Find where the given text appears and provide that cell's center as (X, Y) coordinate. 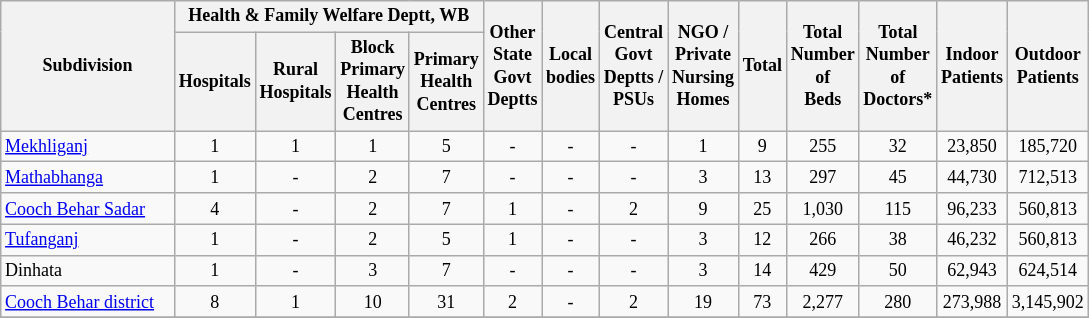
10 (373, 302)
1,030 (822, 208)
TotalNumberofBeds (822, 66)
429 (822, 270)
46,232 (972, 240)
273,988 (972, 302)
Subdivision (88, 66)
14 (762, 270)
8 (214, 302)
TotalNumberofDoctors* (898, 66)
23,850 (972, 146)
IndoorPatients (972, 66)
NGO /PrivateNursingHomes (704, 66)
62,943 (972, 270)
32 (898, 146)
Dinhata (88, 270)
12 (762, 240)
CentralGovtDeptts /PSUs (633, 66)
25 (762, 208)
31 (446, 302)
Health & Family Welfare Deptt, WB (328, 16)
Cooch Behar district (88, 302)
45 (898, 178)
Mekhliganj (88, 146)
73 (762, 302)
4 (214, 208)
2,277 (822, 302)
Tufanganj (88, 240)
624,514 (1048, 270)
13 (762, 178)
BlockPrimaryHealthCentres (373, 82)
Cooch Behar Sadar (88, 208)
712,513 (1048, 178)
Total (762, 66)
280 (898, 302)
3,145,902 (1048, 302)
115 (898, 208)
38 (898, 240)
50 (898, 270)
Hospitals (214, 82)
297 (822, 178)
266 (822, 240)
44,730 (972, 178)
96,233 (972, 208)
185,720 (1048, 146)
OtherStateGovtDeptts (512, 66)
Mathabhanga (88, 178)
19 (704, 302)
RuralHospitals (296, 82)
OutdoorPatients (1048, 66)
PrimaryHealthCentres (446, 82)
Localbodies (571, 66)
255 (822, 146)
